Determine the [x, y] coordinate at the center of the cell enclosing the given text.  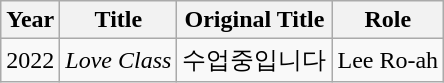
Title [118, 20]
Year [30, 20]
Lee Ro-ah [388, 60]
2022 [30, 60]
Role [388, 20]
Love Class [118, 60]
Original Title [254, 20]
수업중입니다 [254, 60]
